Provide the [x, y] coordinate of the cell's center where the given text is located.  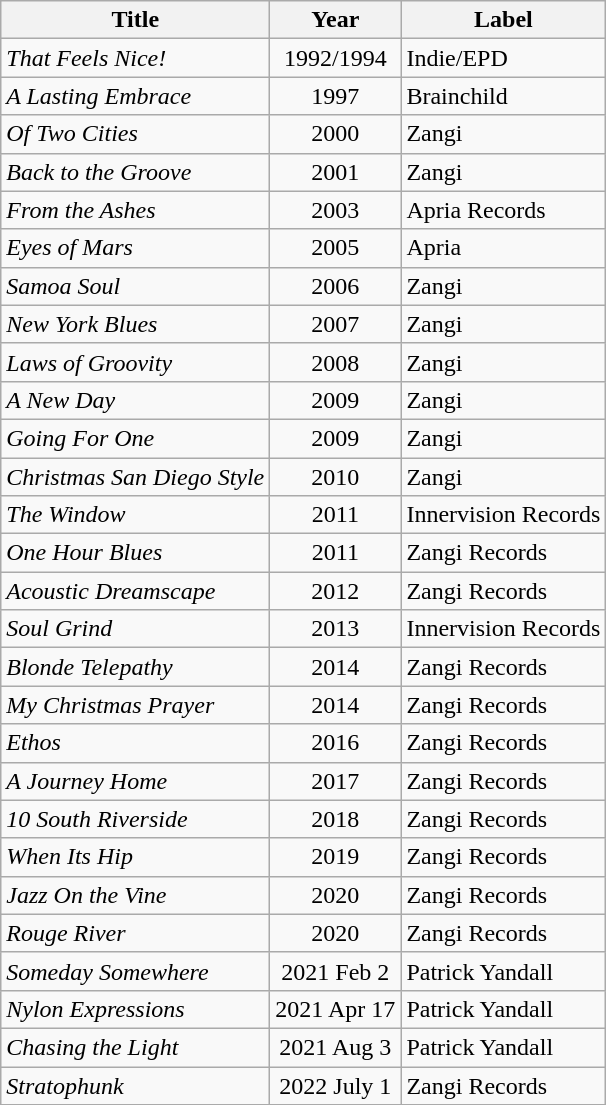
2021 Apr 17 [336, 1009]
Laws of Groovity [136, 362]
Rouge River [136, 933]
2005 [336, 248]
2019 [336, 857]
Year [336, 20]
2017 [336, 781]
2021 Feb 2 [336, 971]
Blonde Telepathy [136, 667]
Ethos [136, 743]
A Journey Home [136, 781]
2018 [336, 819]
2013 [336, 629]
Back to the Groove [136, 172]
Indie/EPD [504, 58]
1992/1994 [336, 58]
2008 [336, 362]
Apria [504, 248]
A New Day [136, 400]
2000 [336, 134]
Going For One [136, 438]
2016 [336, 743]
The Window [136, 515]
From the Ashes [136, 210]
Chasing the Light [136, 1047]
Someday Somewhere [136, 971]
When Its Hip [136, 857]
Soul Grind [136, 629]
Stratophunk [136, 1085]
One Hour Blues [136, 553]
Eyes of Mars [136, 248]
My Christmas Prayer [136, 705]
2006 [336, 286]
Brainchild [504, 96]
Jazz On the Vine [136, 895]
Of Two Cities [136, 134]
2021 Aug 3 [336, 1047]
Nylon Expressions [136, 1009]
10 South Riverside [136, 819]
Apria Records [504, 210]
2010 [336, 477]
2012 [336, 591]
Label [504, 20]
Samoa Soul [136, 286]
New York Blues [136, 324]
A Lasting Embrace [136, 96]
2007 [336, 324]
That Feels Nice! [136, 58]
Acoustic Dreamscape [136, 591]
Title [136, 20]
2022 July 1 [336, 1085]
1997 [336, 96]
2003 [336, 210]
2001 [336, 172]
Christmas San Diego Style [136, 477]
